Provide the [x, y] coordinate of the cell's center where the given text is located.  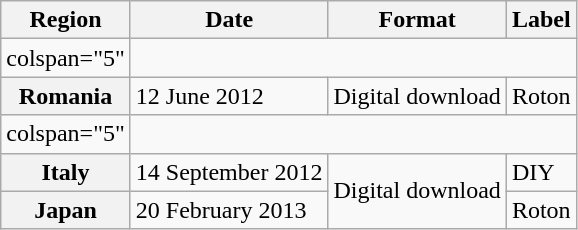
20 February 2013 [229, 210]
Italy [66, 172]
Date [229, 20]
12 June 2012 [229, 96]
Format [417, 20]
Japan [66, 210]
Region [66, 20]
14 September 2012 [229, 172]
Label [541, 20]
Romania [66, 96]
DIY [541, 172]
